For the text-containing cell, return its midpoint in [X, Y] coordinate format. 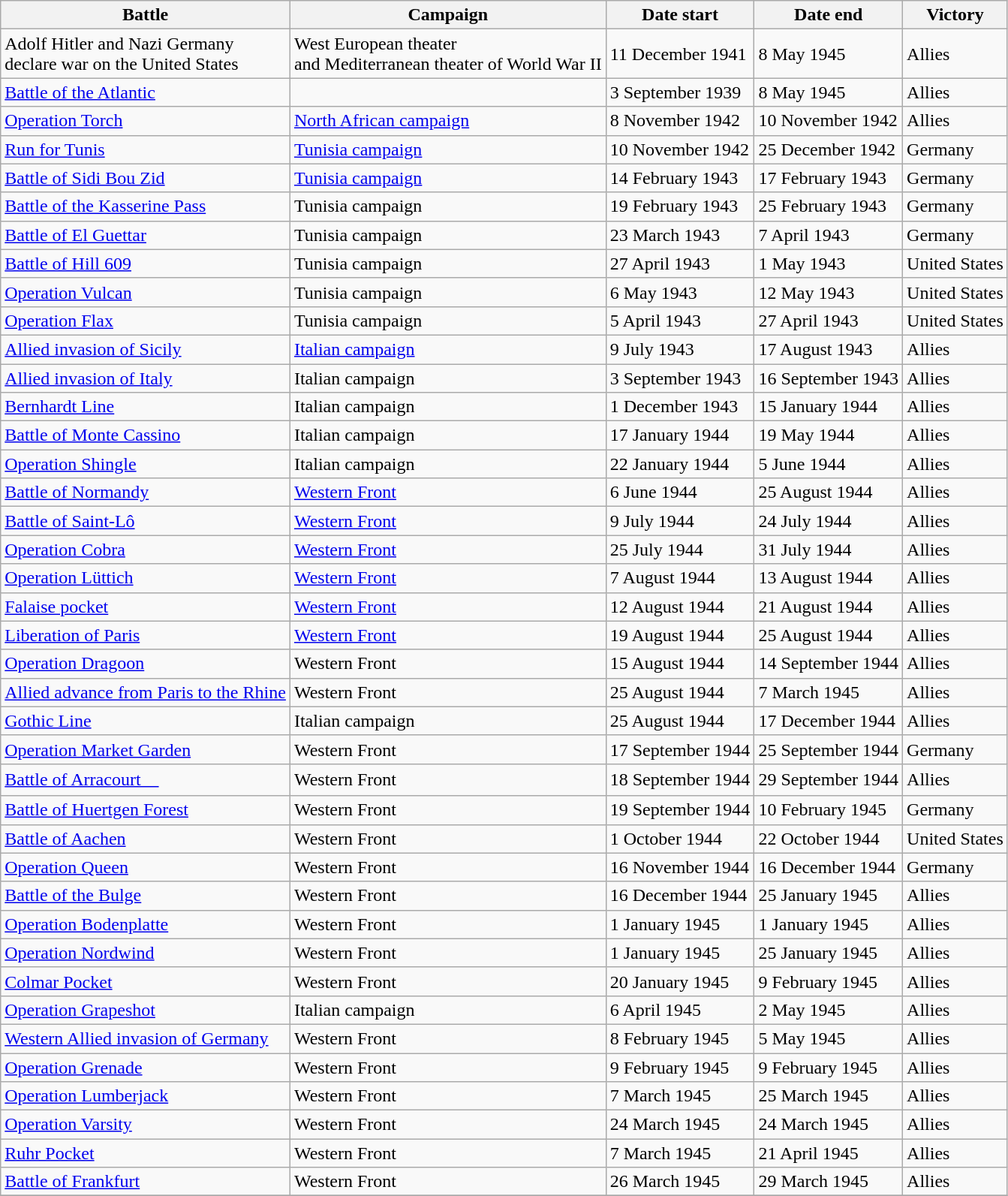
Battle of Aachen [146, 839]
16 November 1944 [680, 867]
Adolf Hitler and Nazi Germanydeclare war on the United States [146, 54]
1 December 1943 [680, 407]
Operation Grenade [146, 1067]
Date end [829, 15]
3 September 1943 [680, 378]
14 September 1944 [829, 664]
17 August 1943 [829, 349]
Victory [955, 15]
22 October 1944 [829, 839]
12 August 1944 [680, 607]
6 June 1944 [680, 493]
Battle [146, 15]
Ruhr Pocket [146, 1153]
23 March 1943 [680, 235]
Operation Dragoon [146, 664]
19 May 1944 [829, 435]
8 November 1942 [680, 121]
5 June 1944 [829, 464]
Battle of the Bulge [146, 896]
Battle of the Atlantic [146, 92]
Battle of Arracourt [146, 779]
22 January 1944 [680, 464]
6 April 1945 [680, 1010]
13 August 1944 [829, 578]
19 August 1944 [680, 635]
3 September 1939 [680, 92]
Operation Shingle [146, 464]
16 September 1943 [829, 378]
12 May 1943 [829, 292]
Bernhardt Line [146, 407]
Operation Bodenplatte [146, 924]
7 August 1944 [680, 578]
Operation Vulcan [146, 292]
11 December 1941 [680, 54]
8 February 1945 [680, 1038]
Battle of the Kasserine Pass [146, 206]
Battle of Huertgen Forest [146, 810]
17 January 1944 [680, 435]
Battle of Sidi Bou Zid [146, 178]
25 March 1945 [829, 1096]
5 May 1945 [829, 1038]
Operation Varsity [146, 1125]
14 February 1943 [680, 178]
Battle of Saint-Lô [146, 521]
20 January 1945 [680, 981]
Operation Cobra [146, 550]
Western Allied invasion of Germany [146, 1038]
25 July 1944 [680, 550]
6 May 1943 [680, 292]
Allied invasion of Italy [146, 378]
31 July 1944 [829, 550]
Battle of Normandy [146, 493]
1 October 1944 [680, 839]
Operation Queen [146, 867]
17 September 1944 [680, 749]
21 August 1944 [829, 607]
Allied invasion of Sicily [146, 349]
Allied advance from Paris to the Rhine [146, 692]
26 March 1945 [680, 1182]
Run for Tunis [146, 149]
Colmar Pocket [146, 981]
Date start [680, 15]
21 April 1945 [829, 1153]
10 February 1945 [829, 810]
25 February 1943 [829, 206]
Falaise pocket [146, 607]
Operation Lumberjack [146, 1096]
2 May 1945 [829, 1010]
9 July 1943 [680, 349]
Battle of El Guettar [146, 235]
Operation Flax [146, 321]
15 August 1944 [680, 664]
Battle of Monte Cassino [146, 435]
Operation Nordwind [146, 953]
25 December 1942 [829, 149]
Operation Torch [146, 121]
7 April 1943 [829, 235]
17 February 1943 [829, 178]
West European theaterand Mediterranean theater of World War II [447, 54]
Operation Lüttich [146, 578]
Operation Grapeshot [146, 1010]
19 February 1943 [680, 206]
29 March 1945 [829, 1182]
Operation Market Garden [146, 749]
19 September 1944 [680, 810]
Gothic Line [146, 721]
North African campaign [447, 121]
18 September 1944 [680, 779]
1 May 1943 [829, 264]
Campaign [447, 15]
29 September 1944 [829, 779]
Liberation of Paris [146, 635]
5 April 1943 [680, 321]
Battle of Hill 609 [146, 264]
25 September 1944 [829, 749]
Battle of Frankfurt [146, 1182]
24 July 1944 [829, 521]
9 July 1944 [680, 521]
17 December 1944 [829, 721]
15 January 1944 [829, 407]
